Extract the [x, y] coordinate from the center of the cell holding the provided text.  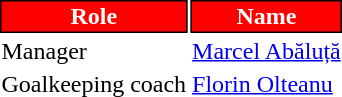
Manager [94, 51]
Role [94, 16]
